Determine the [x, y] coordinate at the center of the cell enclosing the given text.  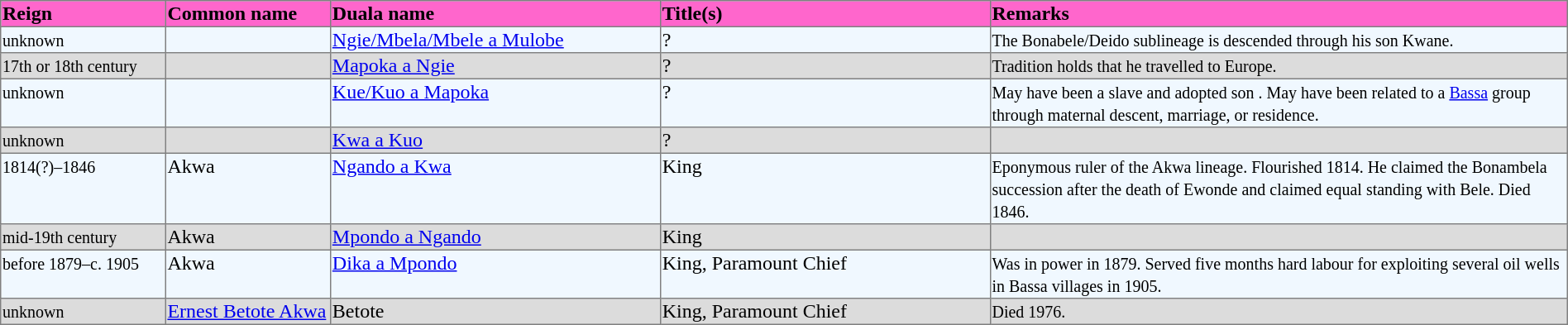
Kwa a Kuo [496, 141]
before 1879–c. 1905 [83, 274]
Reign [83, 14]
Died 1976. [1279, 312]
Common name [248, 14]
Mpondo a Ngando [496, 237]
May have been a slave and adopted son . May have been related to a Bassa group through maternal descent, marriage, or residence. [1279, 103]
1814(?)–1846 [83, 189]
Duala name [496, 14]
Ngie/Mbela/Mbele a Mulobe [496, 40]
Ernest Betote Akwa [248, 312]
Mapoka a Ngie [496, 66]
Title(s) [825, 14]
Ngando a Kwa [496, 189]
Betote [496, 312]
Kue/Kuo a Mapoka [496, 103]
17th or 18th century [83, 66]
Was in power in 1879. Served five months hard labour for exploiting several oil wells in Bassa villages in 1905. [1279, 274]
Dika a Mpondo [496, 274]
Tradition holds that he travelled to Europe. [1279, 66]
mid-19th century [83, 237]
The Bonabele/Deido sublineage is descended through his son Kwane. [1279, 40]
Remarks [1279, 14]
